Provide the (X, Y) coordinate of the cell's center where the given text is located.  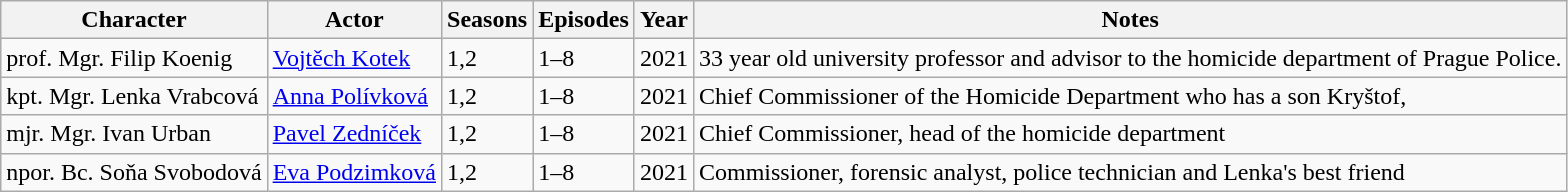
Eva Podzimková (354, 172)
Pavel Zedníček (354, 134)
Year (664, 20)
mjr. Mgr. Ivan Urban (134, 134)
kpt. Mgr. Lenka Vrabcová (134, 96)
npor. Bc. Soňa Svobodová (134, 172)
prof. Mgr. Filip Koenig (134, 58)
Character (134, 20)
Commissioner, forensic analyst, police technician and Lenka's best friend (1130, 172)
33 year old university professor and advisor to the homicide department of Prague Police. (1130, 58)
Chief Commissioner of the Homicide Department who has a son Kryštof, (1130, 96)
Notes (1130, 20)
Seasons (488, 20)
Episodes (584, 20)
Chief Commissioner, head of the homicide department (1130, 134)
Vojtěch Kotek (354, 58)
Actor (354, 20)
Anna Polívková (354, 96)
